Detect which cell encompasses the target text, then output its (X, Y) center coordinate. 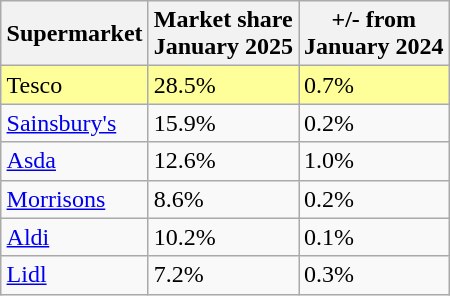
Market shareJanuary 2025 (223, 34)
0.3% (374, 275)
Tesco (74, 85)
7.2% (223, 275)
12.6% (223, 161)
+/- fromJanuary 2024 (374, 34)
1.0% (374, 161)
28.5% (223, 85)
Supermarket (74, 34)
Asda (74, 161)
8.6% (223, 199)
15.9% (223, 123)
Lidl (74, 275)
10.2% (223, 237)
Aldi (74, 237)
Morrisons (74, 199)
Sainsbury's (74, 123)
0.1% (374, 237)
0.7% (374, 85)
